Provide the (x, y) coordinate of the cell's center where the given text is located.  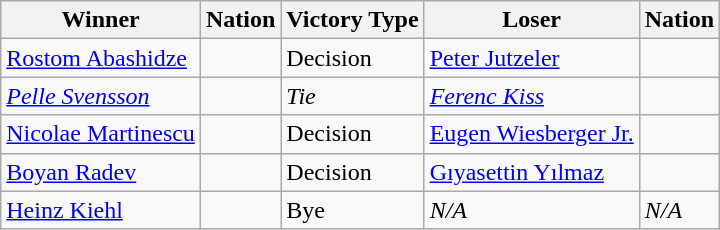
Tie (352, 96)
Boyan Radev (101, 172)
Peter Jutzeler (532, 58)
Ferenc Kiss (532, 96)
Pelle Svensson (101, 96)
Victory Type (352, 20)
Bye (352, 210)
Gıyasettin Yılmaz (532, 172)
Nicolae Martinescu (101, 134)
Eugen Wiesberger Jr. (532, 134)
Winner (101, 20)
Heinz Kiehl (101, 210)
Rostom Abashidze (101, 58)
Loser (532, 20)
